Determine the (X, Y) coordinate at the center of the cell enclosing the given text.  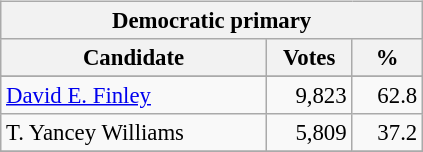
T. Yancey Williams (134, 133)
% (388, 58)
9,823 (309, 96)
62.8 (388, 96)
5,809 (309, 133)
Democratic primary (212, 21)
Votes (309, 58)
David E. Finley (134, 96)
37.2 (388, 133)
Candidate (134, 58)
